Provide the [X, Y] coordinate of the cell's center where the given text is located.  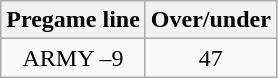
47 [210, 58]
ARMY –9 [74, 58]
Pregame line [74, 20]
Over/under [210, 20]
